Search for the cell housing the specified text and yield its (X, Y) center coordinate. 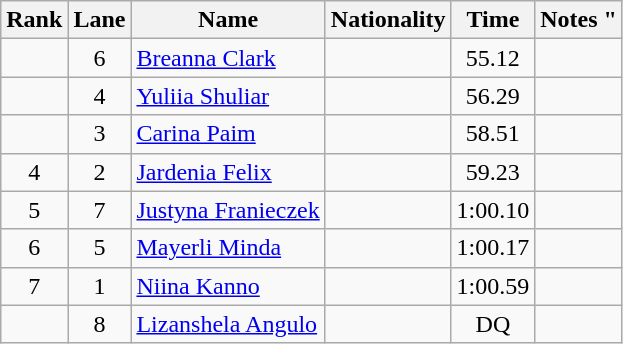
Name (228, 20)
1:00.10 (493, 210)
Jardenia Felix (228, 172)
DQ (493, 324)
56.29 (493, 96)
2 (100, 172)
3 (100, 134)
Justyna Franieczek (228, 210)
1:00.17 (493, 248)
Rank (34, 20)
Nationality (388, 20)
Notes " (579, 20)
Yuliia Shuliar (228, 96)
Mayerli Minda (228, 248)
Time (493, 20)
1 (100, 286)
Carina Paim (228, 134)
Niina Kanno (228, 286)
8 (100, 324)
58.51 (493, 134)
1:00.59 (493, 286)
Lizanshela Angulo (228, 324)
55.12 (493, 58)
Lane (100, 20)
59.23 (493, 172)
Breanna Clark (228, 58)
